Search for the cell housing the specified text and yield its (X, Y) center coordinate. 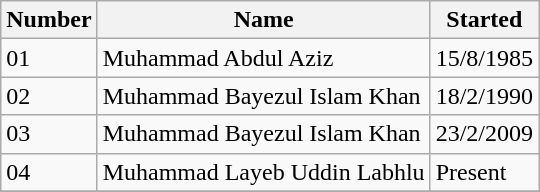
02 (49, 96)
04 (49, 172)
Name (264, 20)
Muhammad Layeb Uddin Labhlu (264, 172)
23/2/2009 (484, 134)
18/2/1990 (484, 96)
03 (49, 134)
Present (484, 172)
15/8/1985 (484, 58)
Started (484, 20)
01 (49, 58)
Muhammad Abdul Aziz (264, 58)
Number (49, 20)
